Capture the cell that displays the provided text and extract its [x, y] central coordinate. 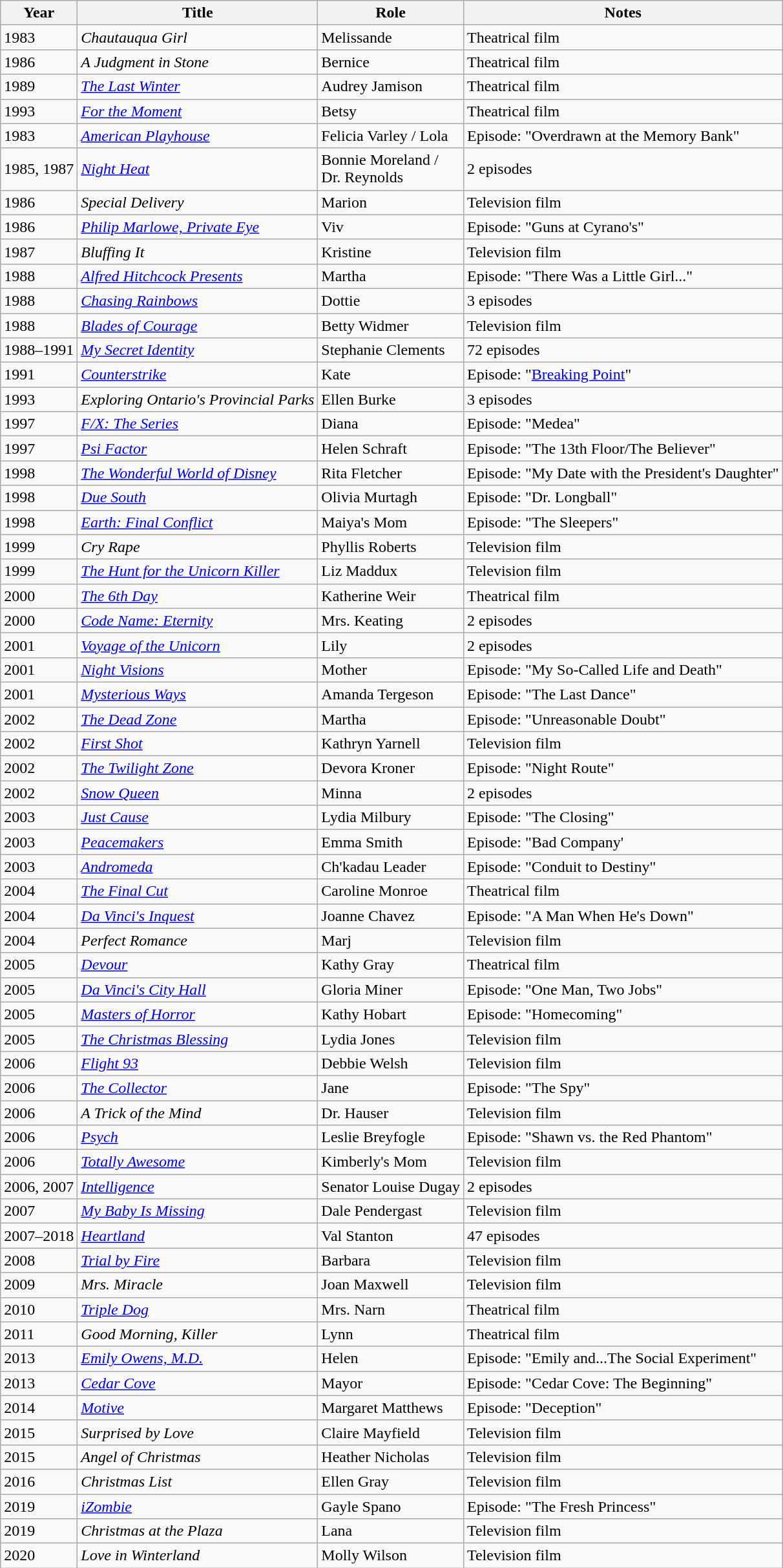
Night Visions [198, 670]
Cry Rape [198, 547]
The Dead Zone [198, 719]
Val Stanton [391, 1236]
Phyllis Roberts [391, 547]
Episode: "One Man, Two Jobs" [623, 990]
Mysterious Ways [198, 694]
The Collector [198, 1088]
2014 [39, 1408]
Peacemakers [198, 842]
2011 [39, 1334]
A Trick of the Mind [198, 1112]
Leslie Breyfogle [391, 1138]
Mrs. Miracle [198, 1285]
Kathy Gray [391, 965]
Episode: "The Last Dance" [623, 694]
Intelligence [198, 1187]
Betty Widmer [391, 325]
Title [198, 13]
Joanne Chavez [391, 916]
Snow Queen [198, 793]
Notes [623, 13]
Trial by Fire [198, 1260]
Episode: "My So-Called Life and Death" [623, 670]
Melissande [391, 37]
2007 [39, 1211]
The Twilight Zone [198, 768]
2009 [39, 1285]
Episode: "Cedar Cove: The Beginning" [623, 1383]
Da Vinci's Inquest [198, 916]
Episode: "Shawn vs. the Red Phantom" [623, 1138]
Kimberly's Mom [391, 1162]
My Secret Identity [198, 350]
Episode: "Conduit to Destiny" [623, 867]
Kristine [391, 251]
The Last Winter [198, 87]
Olivia Murtagh [391, 498]
Motive [198, 1408]
Betsy [391, 111]
Masters of Horror [198, 1014]
Flight 93 [198, 1063]
2007–2018 [39, 1236]
Good Morning, Killer [198, 1334]
Bonnie Moreland /Dr. Reynolds [391, 169]
Kathryn Yarnell [391, 744]
Marion [391, 202]
2008 [39, 1260]
2020 [39, 1556]
Episode: "Breaking Point" [623, 375]
Blades of Courage [198, 325]
Molly Wilson [391, 1556]
Surprised by Love [198, 1432]
The Wonderful World of Disney [198, 473]
Love in Winterland [198, 1556]
Totally Awesome [198, 1162]
For the Moment [198, 111]
Lydia Milbury [391, 818]
Bernice [391, 62]
Andromeda [198, 867]
Episode: "Unreasonable Doubt" [623, 719]
Ch'kadau Leader [391, 867]
1989 [39, 87]
Da Vinci's City Hall [198, 990]
F/X: The Series [198, 424]
Counterstrike [198, 375]
Margaret Matthews [391, 1408]
Episode: "Deception" [623, 1408]
Heartland [198, 1236]
Lily [391, 645]
Just Cause [198, 818]
Exploring Ontario's Provincial Parks [198, 399]
Ellen Gray [391, 1481]
American Playhouse [198, 136]
2006, 2007 [39, 1187]
Helen Schraft [391, 449]
Perfect Romance [198, 940]
Caroline Monroe [391, 891]
Mrs. Keating [391, 620]
Earth: Final Conflict [198, 522]
1985, 1987 [39, 169]
1988–1991 [39, 350]
Viv [391, 227]
Dale Pendergast [391, 1211]
Audrey Jamison [391, 87]
Katherine Weir [391, 596]
Episode: "Overdrawn at the Memory Bank" [623, 136]
Marj [391, 940]
Devora Kroner [391, 768]
Episode: "The Spy" [623, 1088]
Liz Maddux [391, 571]
Debbie Welsh [391, 1063]
Episode: "My Date with the President's Daughter" [623, 473]
Chasing Rainbows [198, 301]
Lydia Jones [391, 1039]
Lana [391, 1531]
Episode: "The Fresh Princess" [623, 1507]
Year [39, 13]
iZombie [198, 1507]
Ellen Burke [391, 399]
Gloria Miner [391, 990]
Cedar Cove [198, 1383]
Lynn [391, 1334]
Amanda Tergeson [391, 694]
Alfred Hitchcock Presents [198, 276]
Christmas at the Plaza [198, 1531]
First Shot [198, 744]
A Judgment in Stone [198, 62]
Dr. Hauser [391, 1112]
Mrs. Narn [391, 1309]
Episode: "Medea" [623, 424]
Senator Louise Dugay [391, 1187]
The Christmas Blessing [198, 1039]
Philip Marlowe, Private Eye [198, 227]
The Hunt for the Unicorn Killer [198, 571]
Special Delivery [198, 202]
Heather Nicholas [391, 1457]
Maiya's Mom [391, 522]
Angel of Christmas [198, 1457]
Emily Owens, M.D. [198, 1359]
Psi Factor [198, 449]
Episode: "The 13th Floor/The Believer" [623, 449]
Mayor [391, 1383]
Episode: "Emily and...The Social Experiment" [623, 1359]
Mother [391, 670]
Episode: "There Was a Little Girl..." [623, 276]
Felicia Varley / Lola [391, 136]
47 episodes [623, 1236]
Jane [391, 1088]
Rita Fletcher [391, 473]
Bluffing It [198, 251]
The 6th Day [198, 596]
Stephanie Clements [391, 350]
Voyage of the Unicorn [198, 645]
Psych [198, 1138]
1987 [39, 251]
Episode: "The Sleepers" [623, 522]
My Baby Is Missing [198, 1211]
Dottie [391, 301]
Episode: "The Closing" [623, 818]
Episode: "Bad Company' [623, 842]
Helen [391, 1359]
Claire Mayfield [391, 1432]
Joan Maxwell [391, 1285]
Diana [391, 424]
Episode: "Guns at Cyrano's" [623, 227]
Code Name: Eternity [198, 620]
Night Heat [198, 169]
Episode: "A Man When He's Down" [623, 916]
Gayle Spano [391, 1507]
Kate [391, 375]
Kathy Hobart [391, 1014]
Devour [198, 965]
72 episodes [623, 350]
1991 [39, 375]
Episode: "Dr. Longball" [623, 498]
Episode: "Homecoming" [623, 1014]
Episode: "Night Route" [623, 768]
The Final Cut [198, 891]
Chautauqua Girl [198, 37]
Minna [391, 793]
Christmas List [198, 1481]
2016 [39, 1481]
Due South [198, 498]
2010 [39, 1309]
Emma Smith [391, 842]
Barbara [391, 1260]
Role [391, 13]
Triple Dog [198, 1309]
